Search for the cell housing the specified text and yield its (x, y) center coordinate. 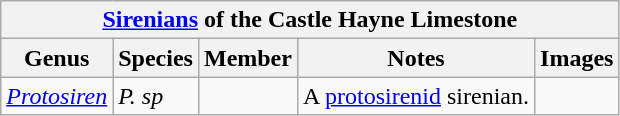
Protosiren (57, 96)
Notes (416, 58)
Sirenians of the Castle Hayne Limestone (310, 20)
Images (577, 58)
Member (248, 58)
Species (156, 58)
A protosirenid sirenian. (416, 96)
P. sp (156, 96)
Genus (57, 58)
